Return the (X, Y) coordinate for the center point of the cell that contains the specified text.  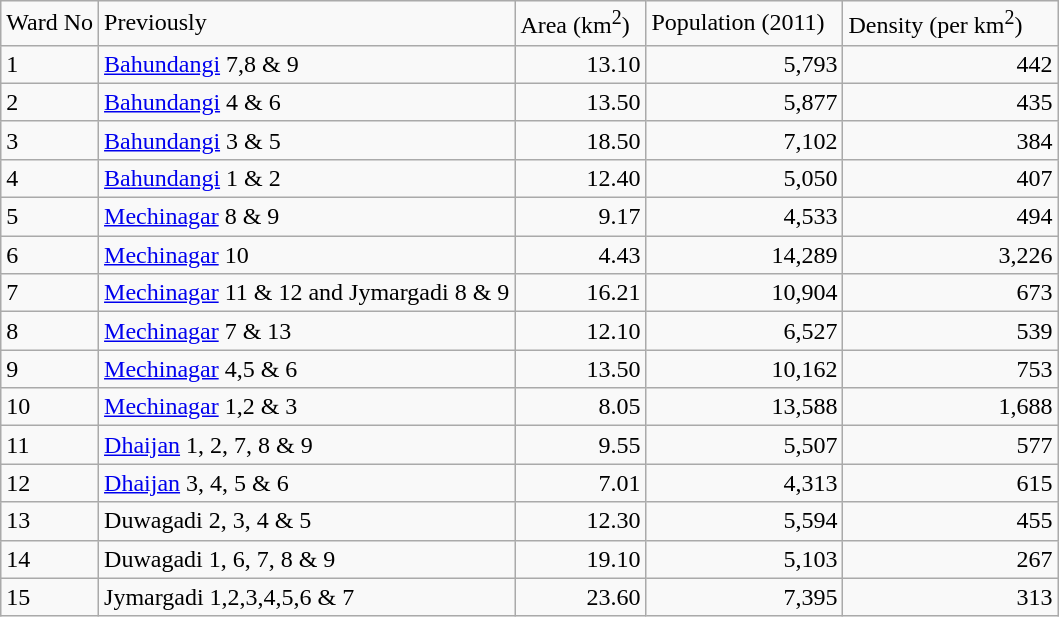
407 (950, 178)
4 (50, 178)
5 (50, 217)
384 (950, 140)
Dhaijan 1, 2, 7, 8 & 9 (307, 445)
Density (per km2) (950, 24)
494 (950, 217)
435 (950, 102)
7,102 (744, 140)
10 (50, 407)
7,395 (744, 597)
3 (50, 140)
442 (950, 64)
8.05 (580, 407)
4,533 (744, 217)
12.30 (580, 521)
Dhaijan 3, 4, 5 & 6 (307, 483)
753 (950, 369)
313 (950, 597)
15 (50, 597)
4.43 (580, 255)
9.55 (580, 445)
3,226 (950, 255)
Bahundangi 7,8 & 9 (307, 64)
23.60 (580, 597)
5,103 (744, 559)
455 (950, 521)
9.17 (580, 217)
12 (50, 483)
539 (950, 331)
2 (50, 102)
Population (2011) (744, 24)
615 (950, 483)
12.10 (580, 331)
7.01 (580, 483)
5,594 (744, 521)
577 (950, 445)
12.40 (580, 178)
Duwagadi 2, 3, 4 & 5 (307, 521)
6 (50, 255)
Duwagadi 1, 6, 7, 8 & 9 (307, 559)
4,313 (744, 483)
Jymargadi 1,2,3,4,5,6 & 7 (307, 597)
Mechinagar 11 & 12 and Jymargadi 8 & 9 (307, 293)
13 (50, 521)
16.21 (580, 293)
Mechinagar 4,5 & 6 (307, 369)
11 (50, 445)
8 (50, 331)
Ward No (50, 24)
13.10 (580, 64)
Previously (307, 24)
Mechinagar 8 & 9 (307, 217)
5,793 (744, 64)
267 (950, 559)
1,688 (950, 407)
Bahundangi 3 & 5 (307, 140)
Mechinagar 10 (307, 255)
13,588 (744, 407)
7 (50, 293)
1 (50, 64)
5,877 (744, 102)
673 (950, 293)
6,527 (744, 331)
10,904 (744, 293)
Bahundangi 4 & 6 (307, 102)
5,507 (744, 445)
18.50 (580, 140)
9 (50, 369)
Area (km2) (580, 24)
10,162 (744, 369)
14,289 (744, 255)
Bahundangi 1 & 2 (307, 178)
Mechinagar 7 & 13 (307, 331)
14 (50, 559)
5,050 (744, 178)
19.10 (580, 559)
Mechinagar 1,2 & 3 (307, 407)
